Pinpoint the cell where the given text exists, returning its [x, y] midpoint coordinate. 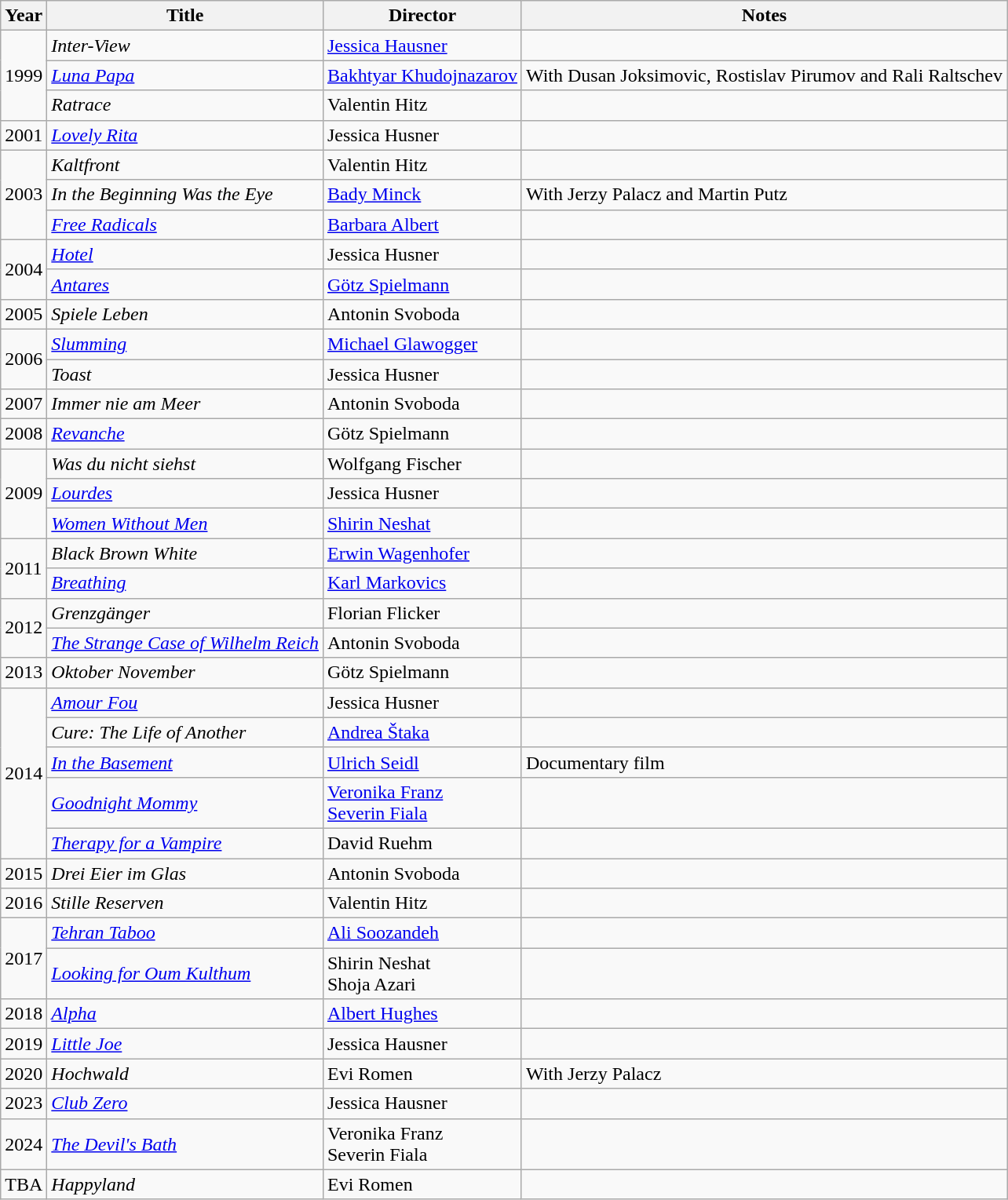
Lourdes [185, 494]
Stille Reserven [185, 903]
2013 [24, 673]
Women Without Men [185, 523]
Kaltfront [185, 165]
Goodnight Mommy [185, 802]
Erwin Wagenhofer [422, 553]
Shirin NeshatShoja Azari [422, 973]
Albert Hughes [422, 1014]
2017 [24, 959]
Breathing [185, 583]
2024 [24, 1144]
Wolfgang Fischer [422, 464]
Shirin Neshat [422, 523]
Michael Glawogger [422, 344]
Lovely Rita [185, 135]
Alpha [185, 1014]
Little Joe [185, 1044]
2016 [24, 903]
Revanche [185, 434]
With Dusan Joksimovic, Rostislav Pirumov and Rali Raltschev [764, 75]
Therapy for a Vampire [185, 843]
Oktober November [185, 673]
2006 [24, 359]
In the Beginning Was the Eye [185, 195]
Title [185, 16]
Florian Flicker [422, 613]
2001 [24, 135]
Ulrich Seidl [422, 762]
Happyland [185, 1184]
Ratrace [185, 105]
2003 [24, 195]
Bady Minck [422, 195]
2023 [24, 1103]
Free Radicals [185, 224]
1999 [24, 75]
Inter-View [185, 46]
Toast [185, 374]
2012 [24, 628]
2015 [24, 874]
With Jerzy Palacz and Martin Putz [764, 195]
Drei Eier im Glas [185, 874]
Year [24, 16]
2009 [24, 494]
Black Brown White [185, 553]
2008 [24, 434]
Club Zero [185, 1103]
With Jerzy Palacz [764, 1074]
2011 [24, 568]
Luna Papa [185, 75]
Karl Markovics [422, 583]
Hotel [185, 254]
The Devil's Bath [185, 1144]
2020 [24, 1074]
The Strange Case of Wilhelm Reich [185, 643]
David Ruehm [422, 843]
Immer nie am Meer [185, 404]
Cure: The Life of Another [185, 732]
Grenzgänger [185, 613]
2019 [24, 1044]
Bakhtyar Khudojnazarov [422, 75]
Barbara Albert [422, 224]
Tehran Taboo [185, 933]
TBA [24, 1184]
Antares [185, 284]
2014 [24, 772]
2005 [24, 314]
Ali Soozandeh [422, 933]
Director [422, 16]
In the Basement [185, 762]
Looking for Oum Kulthum [185, 973]
Amour Fou [185, 702]
Spiele Leben [185, 314]
Andrea Štaka [422, 732]
2004 [24, 269]
2018 [24, 1014]
Was du nicht siehst [185, 464]
Documentary film [764, 762]
Hochwald [185, 1074]
2007 [24, 404]
Notes [764, 16]
Slumming [185, 344]
